Extract the [x, y] coordinate from the center of the cell holding the provided text.  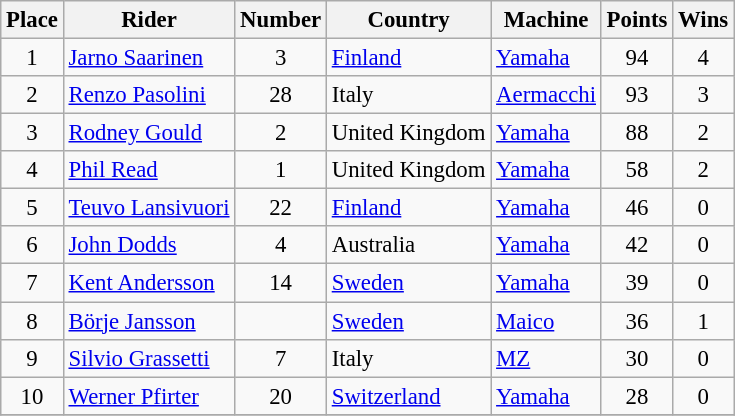
Aermacchi [546, 95]
Kent Andersson [149, 283]
88 [636, 133]
Place [32, 20]
Machine [546, 20]
Country [408, 20]
5 [32, 208]
6 [32, 245]
Renzo Pasolini [149, 95]
58 [636, 170]
Australia [408, 245]
Maico [546, 321]
9 [32, 358]
Silvio Grassetti [149, 358]
20 [281, 396]
94 [636, 58]
Werner Pfirter [149, 396]
8 [32, 321]
30 [636, 358]
Wins [704, 20]
14 [281, 283]
39 [636, 283]
46 [636, 208]
Points [636, 20]
Jarno Saarinen [149, 58]
John Dodds [149, 245]
Number [281, 20]
93 [636, 95]
10 [32, 396]
36 [636, 321]
42 [636, 245]
Börje Jansson [149, 321]
Rider [149, 20]
MZ [546, 358]
Phil Read [149, 170]
Switzerland [408, 396]
22 [281, 208]
Rodney Gould [149, 133]
Teuvo Lansivuori [149, 208]
